From the cell containing the given text, extract its center point as (X, Y) coordinate. 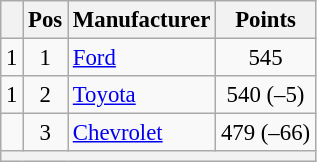
479 (–66) (266, 133)
545 (266, 58)
Chevrolet (142, 133)
Manufacturer (142, 20)
Points (266, 20)
3 (46, 133)
Ford (142, 58)
Pos (46, 20)
540 (–5) (266, 95)
2 (46, 95)
Toyota (142, 95)
